Locate the cell with the specified text and output its [x, y] center coordinate. 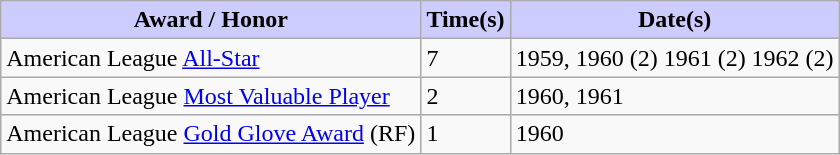
7 [466, 58]
American League Most Valuable Player [211, 96]
American League Gold Glove Award (RF) [211, 134]
1959, 1960 (2) 1961 (2) 1962 (2) [674, 58]
Date(s) [674, 20]
Award / Honor [211, 20]
2 [466, 96]
1 [466, 134]
American League All-Star [211, 58]
1960, 1961 [674, 96]
Time(s) [466, 20]
1960 [674, 134]
